Identify which cell holds the provided text, then report its (X, Y) central coordinate. 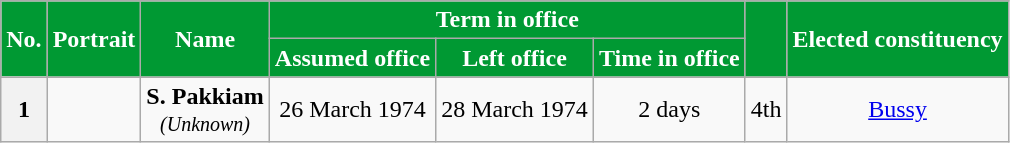
S. Pakkiam(Unknown) (205, 110)
Name (205, 39)
Bussy (898, 110)
28 March 1974 (515, 110)
Time in office (669, 58)
Assumed office (352, 58)
Portrait (94, 39)
26 March 1974 (352, 110)
2 days (669, 110)
No. (24, 39)
Elected constituency (898, 39)
4th (766, 110)
Term in office (507, 20)
1 (24, 110)
Left office (515, 58)
